Identify which cell holds the provided text, then report its (x, y) central coordinate. 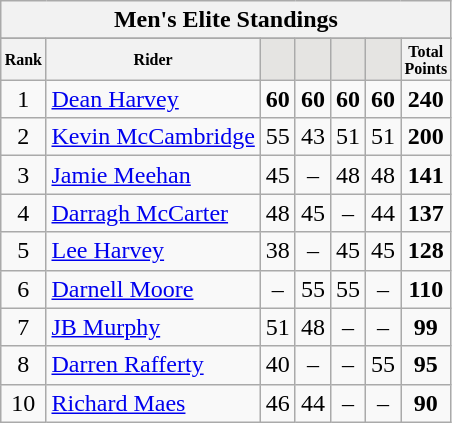
Rank (24, 60)
Richard Maes (153, 403)
Kevin McCambridge (153, 137)
4 (24, 213)
Dean Harvey (153, 99)
2 (24, 137)
38 (278, 251)
Jamie Meehan (153, 175)
Rider (153, 60)
141 (426, 175)
200 (426, 137)
46 (278, 403)
TotalPoints (426, 60)
99 (426, 327)
3 (24, 175)
110 (426, 289)
240 (426, 99)
137 (426, 213)
95 (426, 365)
Men's Elite Standings (226, 20)
10 (24, 403)
Lee Harvey (153, 251)
1 (24, 99)
128 (426, 251)
7 (24, 327)
6 (24, 289)
8 (24, 365)
43 (312, 137)
Darren Rafferty (153, 365)
90 (426, 403)
5 (24, 251)
Darnell Moore (153, 289)
JB Murphy (153, 327)
40 (278, 365)
Darragh McCarter (153, 213)
